Search for the cell housing the specified text and yield its [X, Y] center coordinate. 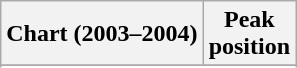
Peakposition [249, 34]
Chart (2003–2004) [102, 34]
